Search for the cell housing the specified text and yield its [X, Y] center coordinate. 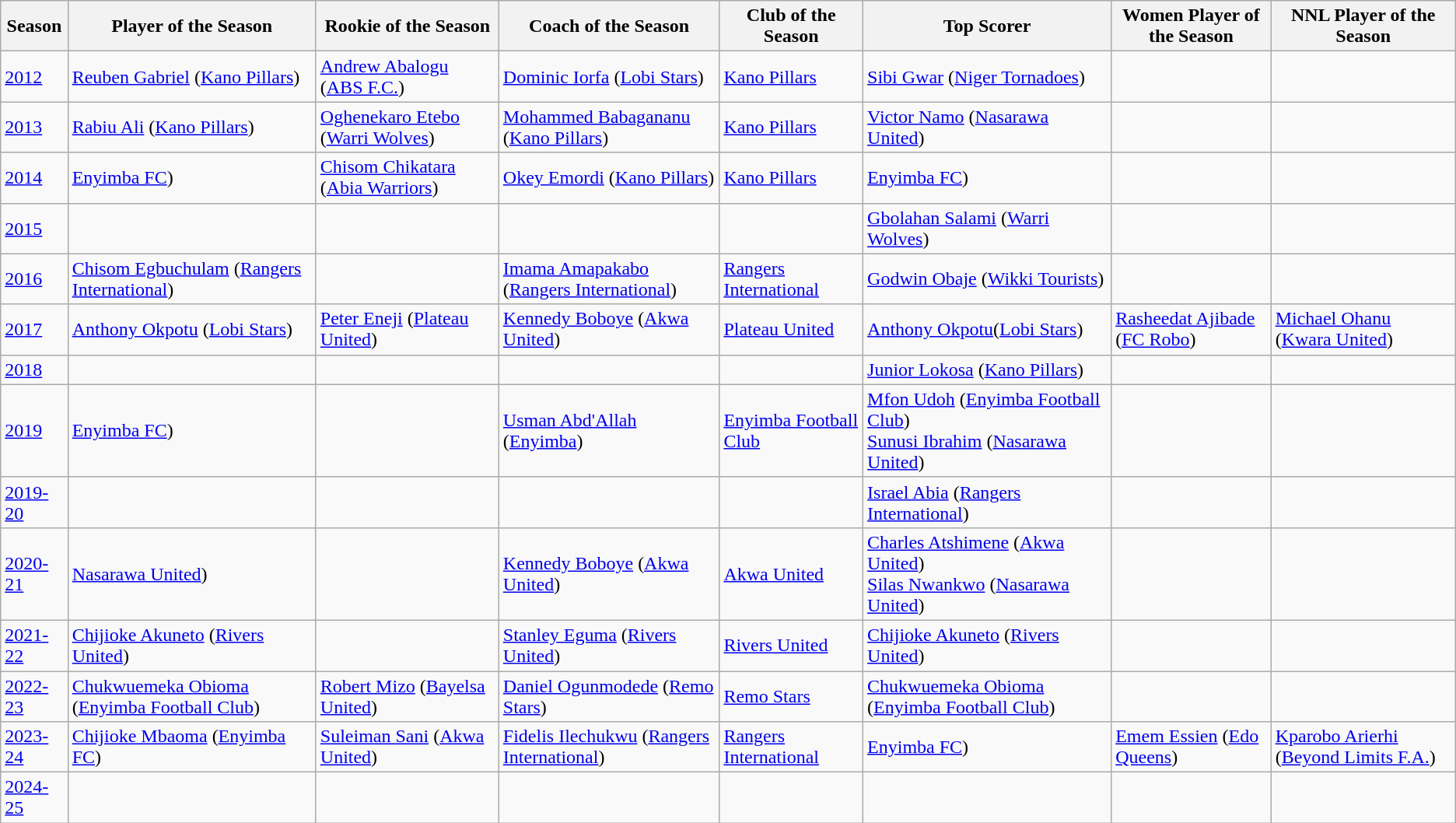
Peter Eneji (Plateau United) [408, 330]
Mfon Udoh (Enyimba Football Club) Sunusi Ibrahim (Nasarawa United) [988, 431]
2020-21 [34, 574]
2014 [34, 177]
Imama Amapakabo (Rangers International) [609, 278]
2019-20 [34, 503]
Michael Ohanu (Kwara United) [1363, 330]
Club of the Season [792, 26]
Robert Mizo (Bayelsa United) [408, 695]
Sibi Gwar (Niger Tornadoes) [988, 76]
2016 [34, 278]
Mohammed Babagananu (Kano Pillars) [609, 128]
Top Scorer [988, 26]
Godwin Obaje (Wikki Tourists) [988, 278]
2012 [34, 76]
2021-22 [34, 646]
Season [34, 26]
Fidelis Ilechukwu (Rangers International) [609, 747]
Emem Essien (Edo Queens) [1192, 747]
Reuben Gabriel (Kano Pillars) [191, 76]
Nasarawa United) [191, 574]
2022-23 [34, 695]
Chisom Egbuchulam (Rangers International) [191, 278]
Stanley Eguma (Rivers United) [609, 646]
Chijioke Mbaoma (Enyimba FC) [191, 747]
Andrew Abalogu (ABS F.C.) [408, 76]
2023-24 [34, 747]
Usman Abd'Allah (Enyimba) [609, 431]
Victor Namo (Nasarawa United) [988, 128]
Gbolahan Salami (Warri Wolves) [988, 229]
Suleiman Sani (Akwa United) [408, 747]
Chisom Chikatara (Abia Warriors) [408, 177]
Anthony Okpotu (Lobi Stars) [191, 330]
Rabiu Ali (Kano Pillars) [191, 128]
Women Player of the Season [1192, 26]
Rookie of the Season [408, 26]
NNL Player of the Season [1363, 26]
2017 [34, 330]
Player of the Season [191, 26]
Oghenekaro Etebo (Warri Wolves) [408, 128]
Daniel Ogunmodede (Remo Stars) [609, 695]
2015 [34, 229]
Remo Stars [792, 695]
Plateau United [792, 330]
Akwa United [792, 574]
Enyimba Football Club [792, 431]
2024-25 [34, 798]
Dominic Iorfa (Lobi Stars) [609, 76]
Israel Abia (Rangers International) [988, 503]
Rivers United [792, 646]
Junior Lokosa (Kano Pillars) [988, 369]
Coach of the Season [609, 26]
Okey Emordi (Kano Pillars) [609, 177]
Charles Atshimene (Akwa United) Silas Nwankwo (Nasarawa United) [988, 574]
Kparobo Arierhi (Beyond Limits F.A.) [1363, 747]
2019 [34, 431]
Rasheedat Ajibade (FC Robo) [1192, 330]
2013 [34, 128]
Anthony Okpotu(Lobi Stars) [988, 330]
2018 [34, 369]
